Determine the [X, Y] coordinate at the center of the cell enclosing the given text.  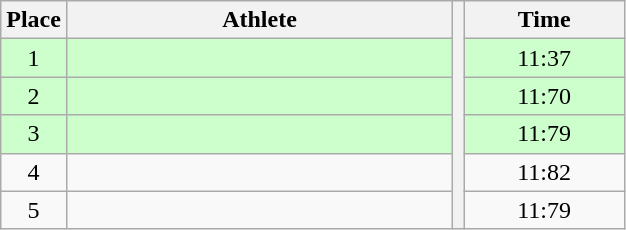
2 [34, 96]
Place [34, 20]
1 [34, 58]
5 [34, 210]
Athlete [259, 20]
11:70 [544, 96]
11:82 [544, 172]
4 [34, 172]
3 [34, 134]
Time [544, 20]
11:37 [544, 58]
